Return the (X, Y) coordinate for the center point of the cell that contains the specified text.  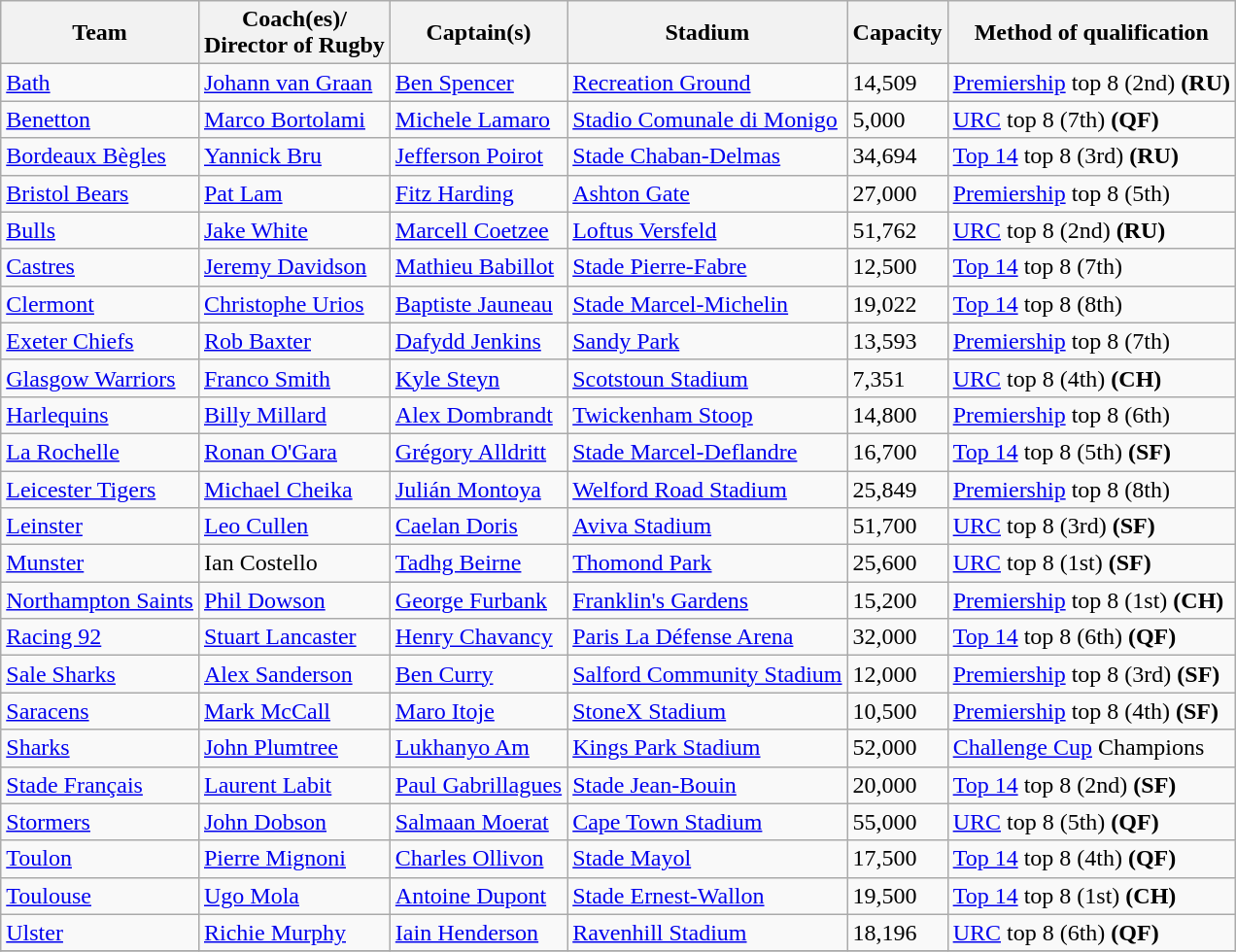
Castres (100, 267)
Method of qualification (1091, 33)
Charles Ollivon (478, 859)
Ugo Mola (293, 896)
Munster (100, 563)
Top 14 top 8 (4th) (QF) (1091, 859)
Stadium (707, 33)
John Dobson (293, 822)
Maro Itoje (478, 711)
George Furbank (478, 600)
Pierre Mignoni (293, 859)
Stade Français (100, 785)
27,000 (898, 193)
Ulster (100, 933)
Stormers (100, 822)
Top 14 top 8 (1st) (CH) (1091, 896)
Stade Ernest-Wallon (707, 896)
12,500 (898, 267)
John Plumtree (293, 748)
Racing 92 (100, 637)
Top 14 top 8 (8th) (1091, 304)
Top 14 top 8 (5th) (SF) (1091, 452)
Franco Smith (293, 378)
StoneX Stadium (707, 711)
Premiership top 8 (1st) (CH) (1091, 600)
Stade Pierre-Fabre (707, 267)
Henry Chavancy (478, 637)
Leicester Tigers (100, 489)
Sandy Park (707, 341)
55,000 (898, 822)
Premiership top 8 (5th) (1091, 193)
Bath (100, 83)
14,800 (898, 415)
URC top 8 (7th) (QF) (1091, 119)
5,000 (898, 119)
Alex Dombrandt (478, 415)
URC top 8 (1st) (SF) (1091, 563)
Ronan O'Gara (293, 452)
7,351 (898, 378)
Pat Lam (293, 193)
25,849 (898, 489)
Caelan Doris (478, 527)
Yannick Bru (293, 156)
URC top 8 (5th) (QF) (1091, 822)
Sharks (100, 748)
Premiership top 8 (7th) (1091, 341)
Premiership top 8 (6th) (1091, 415)
Alex Sanderson (293, 674)
Premiership top 8 (3rd) (SF) (1091, 674)
Coach(es)/Director of Rugby (293, 33)
Jake White (293, 230)
URC top 8 (3rd) (SF) (1091, 527)
Exeter Chiefs (100, 341)
Grégory Alldritt (478, 452)
Dafydd Jenkins (478, 341)
Fitz Harding (478, 193)
Leo Cullen (293, 527)
Team (100, 33)
Ravenhill Stadium (707, 933)
Premiership top 8 (2nd) (RU) (1091, 83)
Premiership top 8 (8th) (1091, 489)
Benetton (100, 119)
20,000 (898, 785)
Kyle Steyn (478, 378)
Lukhanyo Am (478, 748)
15,200 (898, 600)
17,500 (898, 859)
Michele Lamaro (478, 119)
10,500 (898, 711)
Rob Baxter (293, 341)
Stade Mayol (707, 859)
Ian Costello (293, 563)
Richie Murphy (293, 933)
19,022 (898, 304)
Salford Community Stadium (707, 674)
Aviva Stadium (707, 527)
32,000 (898, 637)
Salmaan Moerat (478, 822)
La Rochelle (100, 452)
Billy Millard (293, 415)
Kings Park Stadium (707, 748)
Loftus Versfeld (707, 230)
Christophe Urios (293, 304)
Toulon (100, 859)
URC top 8 (2nd) (RU) (1091, 230)
Paul Gabrillagues (478, 785)
Challenge Cup Champions (1091, 748)
52,000 (898, 748)
Julián Montoya (478, 489)
12,000 (898, 674)
Bristol Bears (100, 193)
URC top 8 (4th) (CH) (1091, 378)
Marco Bortolami (293, 119)
Ben Curry (478, 674)
Laurent Labit (293, 785)
13,593 (898, 341)
Jefferson Poirot (478, 156)
Ashton Gate (707, 193)
Top 14 top 8 (6th) (QF) (1091, 637)
Northampton Saints (100, 600)
16,700 (898, 452)
14,509 (898, 83)
Glasgow Warriors (100, 378)
Stade Jean-Bouin (707, 785)
Stade Marcel-Michelin (707, 304)
51,700 (898, 527)
Jeremy Davidson (293, 267)
Mark McCall (293, 711)
Leinster (100, 527)
Stadio Comunale di Monigo (707, 119)
Top 14 top 8 (3rd) (RU) (1091, 156)
URC top 8 (6th) (QF) (1091, 933)
25,600 (898, 563)
Twickenham Stoop (707, 415)
Stade Chaban-Delmas (707, 156)
Franklin's Gardens (707, 600)
Recreation Ground (707, 83)
Welford Road Stadium (707, 489)
Paris La Défense Arena (707, 637)
51,762 (898, 230)
Stuart Lancaster (293, 637)
Toulouse (100, 896)
Premiership top 8 (4th) (SF) (1091, 711)
34,694 (898, 156)
Marcell Coetzee (478, 230)
19,500 (898, 896)
Antoine Dupont (478, 896)
Cape Town Stadium (707, 822)
Bordeaux Bègles (100, 156)
Michael Cheika (293, 489)
Baptiste Jauneau (478, 304)
Capacity (898, 33)
Johann van Graan (293, 83)
Harlequins (100, 415)
Stade Marcel-Deflandre (707, 452)
Thomond Park (707, 563)
Ben Spencer (478, 83)
Tadhg Beirne (478, 563)
Captain(s) (478, 33)
Mathieu Babillot (478, 267)
Top 14 top 8 (2nd) (SF) (1091, 785)
Clermont (100, 304)
Saracens (100, 711)
Top 14 top 8 (7th) (1091, 267)
Scotstoun Stadium (707, 378)
Iain Henderson (478, 933)
18,196 (898, 933)
Bulls (100, 230)
Phil Dowson (293, 600)
Sale Sharks (100, 674)
